Identify which cell holds the provided text, then report its [x, y] central coordinate. 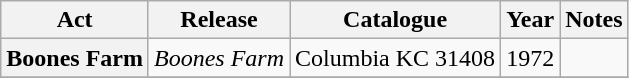
Columbia KC 31408 [396, 58]
Catalogue [396, 20]
Release [218, 20]
Year [530, 20]
Act [75, 20]
Notes [594, 20]
1972 [530, 58]
